Detect which cell encompasses the target text, then output its [X, Y] center coordinate. 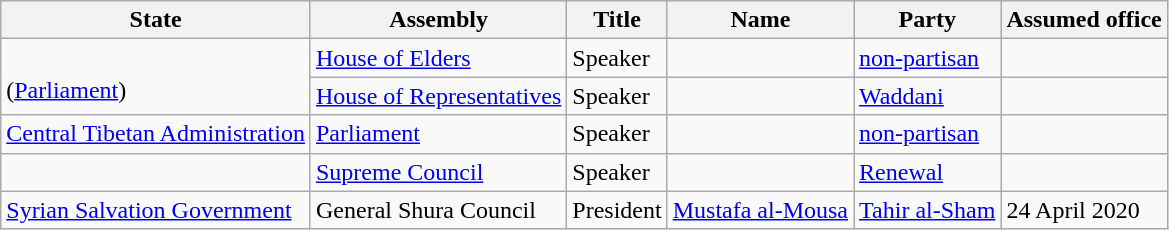
Mustafa al-Mousa [760, 210]
Central Tibetan Administration [156, 134]
General Shura Council [438, 210]
Assumed office [1084, 20]
Name [760, 20]
Assembly [438, 20]
Parliament [438, 134]
Waddani [928, 96]
House of Representatives [438, 96]
24 April 2020 [1084, 210]
President [617, 210]
Supreme Council [438, 172]
House of Elders [438, 58]
Party [928, 20]
(Parliament) [156, 77]
Title [617, 20]
Renewal [928, 172]
Syrian Salvation Government [156, 210]
Tahir al-Sham [928, 210]
State [156, 20]
